Find where the given text appears and provide that cell's center as (x, y) coordinate. 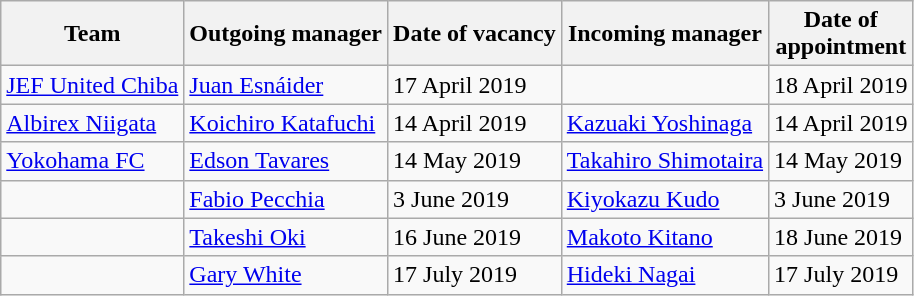
Incoming manager (664, 34)
Kiyokazu Kudo (664, 199)
Albirex Niigata (92, 123)
Date of vacancy (475, 34)
Edson Tavares (286, 161)
Kazuaki Yoshinaga (664, 123)
Gary White (286, 275)
Takeshi Oki (286, 237)
Makoto Kitano (664, 237)
Yokohama FC (92, 161)
18 April 2019 (841, 85)
JEF United Chiba (92, 85)
Takahiro Shimotaira (664, 161)
Outgoing manager (286, 34)
16 June 2019 (475, 237)
Juan Esnáider (286, 85)
Team (92, 34)
Date ofappointment (841, 34)
Koichiro Katafuchi (286, 123)
18 June 2019 (841, 237)
Hideki Nagai (664, 275)
Fabio Pecchia (286, 199)
17 April 2019 (475, 85)
